Determine the [x, y] coordinate at the center of the cell enclosing the given text.  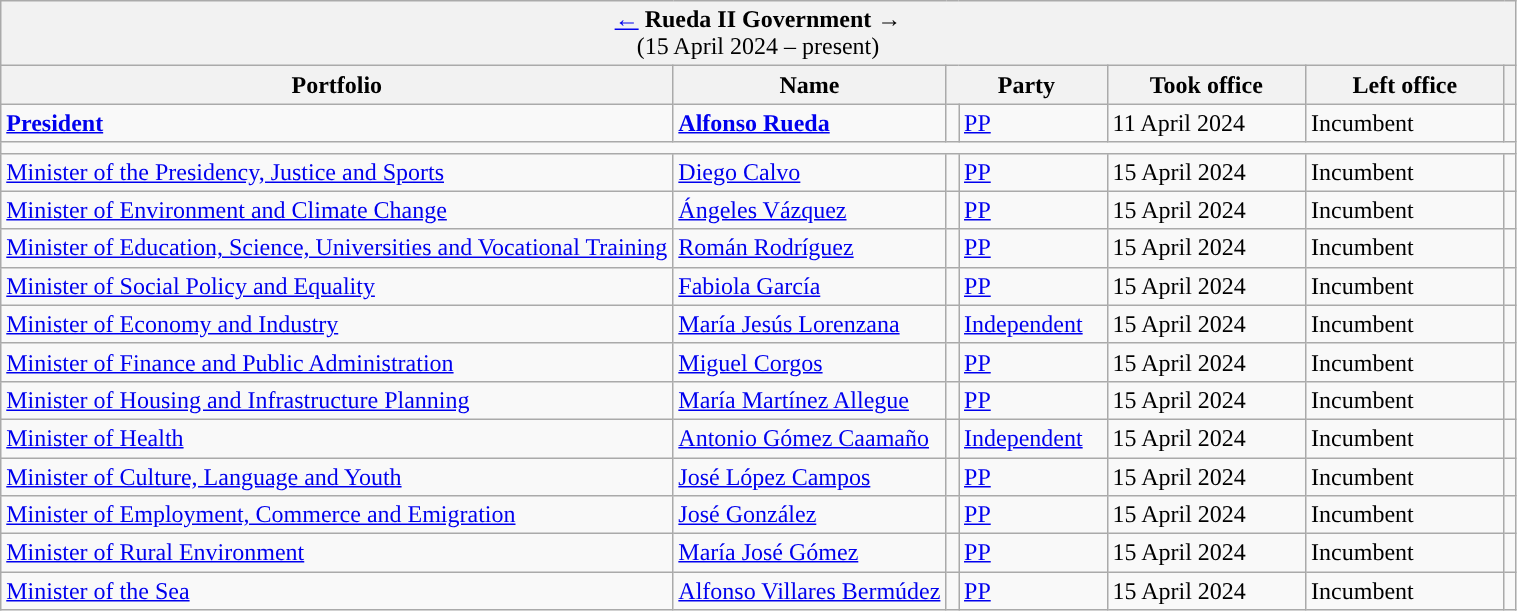
Minister of Employment, Commerce and Emigration [337, 515]
Took office [1206, 85]
Minister of Economy and Industry [337, 324]
Minister of the Sea [337, 591]
Román Rodríguez [810, 248]
Diego Calvo [810, 172]
Minister of Culture, Language and Youth [337, 477]
Alfonso Villares Bermúdez [810, 591]
María Jesús Lorenzana [810, 324]
Miguel Corgos [810, 362]
Minister of Health [337, 438]
11 April 2024 [1206, 123]
María Martínez Allegue [810, 400]
← Rueda II Government →(15 April 2024 – present) [758, 34]
Minister of Environment and Climate Change [337, 210]
Minister of the Presidency, Justice and Sports [337, 172]
Fabiola García [810, 286]
President [337, 123]
Ángeles Vázquez [810, 210]
Alfonso Rueda [810, 123]
José López Campos [810, 477]
Party [1026, 85]
Portfolio [337, 85]
Minister of Social Policy and Equality [337, 286]
Antonio Gómez Caamaño [810, 438]
Minister of Rural Environment [337, 553]
Left office [1406, 85]
Minister of Finance and Public Administration [337, 362]
Minister of Education, Science, Universities and Vocational Training [337, 248]
José González [810, 515]
María José Gómez [810, 553]
Minister of Housing and Infrastructure Planning [337, 400]
Name [810, 85]
